Return [x, y] of the center of cell containing provided text 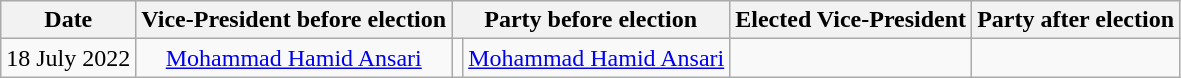
18 July 2022 [68, 58]
Elected Vice-President [851, 20]
Vice-President before election [294, 20]
Party before election [591, 20]
Date [68, 20]
Party after election [1076, 20]
